For the text-containing cell, return its midpoint in [X, Y] coordinate format. 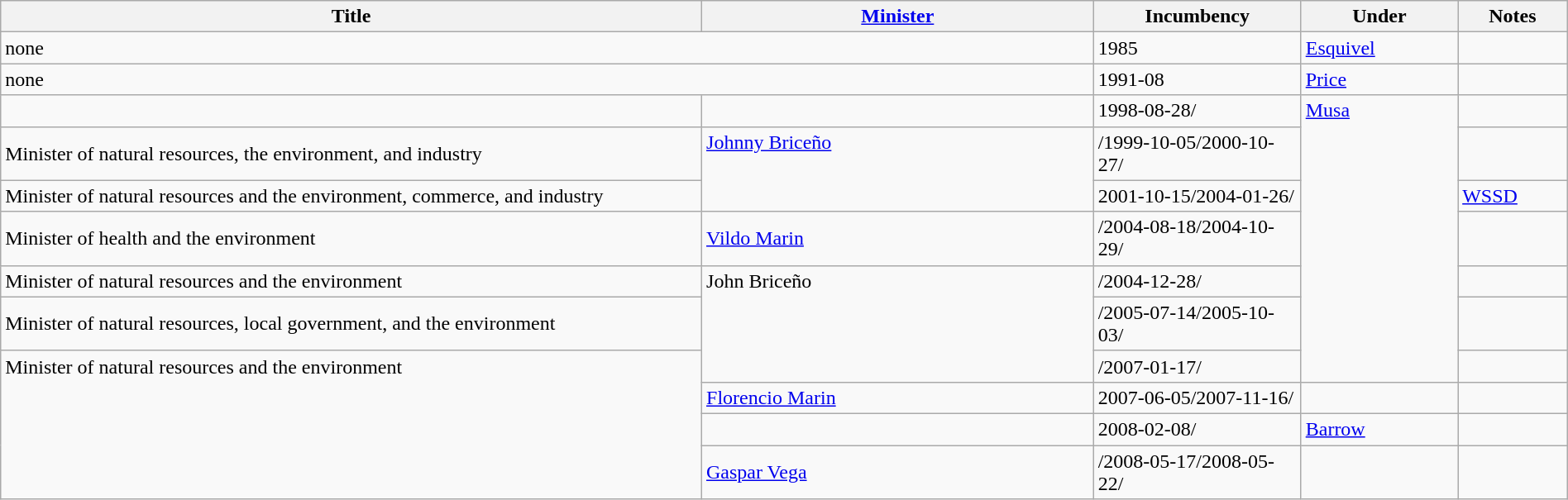
Gaspar Vega [898, 471]
2001-10-15/2004-01-26/ [1198, 196]
/2004-12-28/ [1198, 281]
Minister of natural resources, the environment, and industry [351, 154]
John Briceño [898, 324]
Barrow [1379, 429]
Notes [1513, 17]
/2004-08-18/2004-10-29/ [1198, 238]
Price [1379, 79]
Florencio Marin [898, 398]
Minister of health and the environment [351, 238]
Title [351, 17]
Minister of natural resources, local government, and the environment [351, 324]
1991-08 [1198, 79]
2008-02-08/ [1198, 429]
WSSD [1513, 196]
Minister [898, 17]
/2005-07-14/2005-10-03/ [1198, 324]
/2008-05-17/2008-05-22/ [1198, 471]
Vildo Marin [898, 238]
/1999-10-05/2000-10-27/ [1198, 154]
/2007-01-17/ [1198, 366]
Incumbency [1198, 17]
Musa [1379, 238]
2007-06-05/2007-11-16/ [1198, 398]
Minister of natural resources and the environment, commerce, and industry [351, 196]
Esquivel [1379, 48]
1998-08-28/ [1198, 111]
Johnny Briceño [898, 169]
1985 [1198, 48]
Under [1379, 17]
